From the cell containing the given text, extract its center point as (X, Y) coordinate. 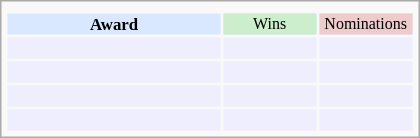
Nominations (366, 24)
Award (114, 24)
Wins (270, 24)
